Return the [x, y] coordinate for the center point of the cell that contains the specified text.  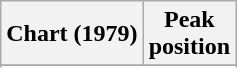
Chart (1979) [72, 34]
Peakposition [189, 34]
